Extract the [x, y] coordinate from the center of the cell holding the provided text.  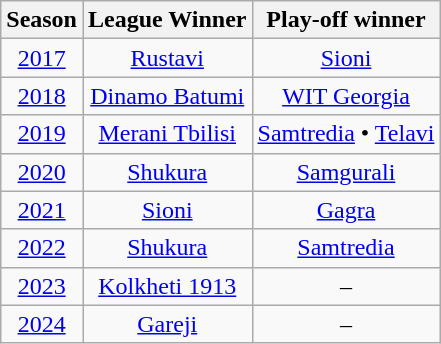
2024 [42, 324]
2021 [42, 210]
2023 [42, 286]
Samtredia [346, 248]
Season [42, 20]
Samtredia • Telavi [346, 134]
Kolkheti 1913 [167, 286]
Samgurali [346, 172]
Gareji [167, 324]
Gagra [346, 210]
2019 [42, 134]
2020 [42, 172]
WIT Georgia [346, 96]
Play-off winner [346, 20]
2017 [42, 58]
Rustavi [167, 58]
Dinamo Batumi [167, 96]
Merani Tbilisi [167, 134]
League Winner [167, 20]
2018 [42, 96]
2022 [42, 248]
